Output the (X, Y) coordinate of the center of the cell containing the given text.  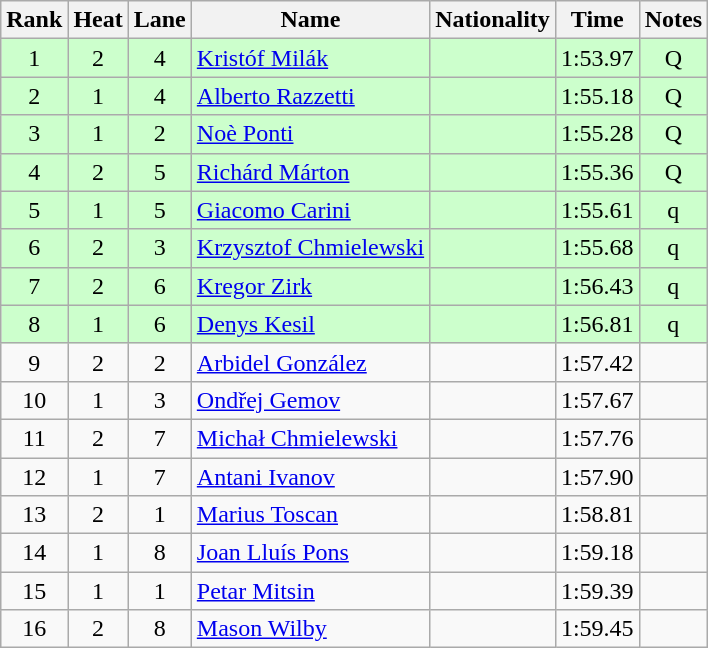
Name (310, 20)
1:59.18 (597, 553)
1:56.43 (597, 286)
16 (34, 629)
Alberto Razzetti (310, 96)
1:59.45 (597, 629)
1:57.90 (597, 477)
Petar Mitsin (310, 591)
11 (34, 438)
Arbidel González (310, 362)
Kristóf Milák (310, 58)
1:55.61 (597, 210)
1:57.42 (597, 362)
Antani Ivanov (310, 477)
Lane (160, 20)
1:57.76 (597, 438)
1:57.67 (597, 400)
1:55.28 (597, 134)
1:59.39 (597, 591)
1:53.97 (597, 58)
9 (34, 362)
Denys Kesil (310, 324)
Nationality (493, 20)
Heat (98, 20)
Rank (34, 20)
Giacomo Carini (310, 210)
Notes (673, 20)
12 (34, 477)
Ondřej Gemov (310, 400)
10 (34, 400)
Mason Wilby (310, 629)
Krzysztof Chmielewski (310, 248)
1:58.81 (597, 515)
13 (34, 515)
Joan Lluís Pons (310, 553)
14 (34, 553)
1:56.81 (597, 324)
Michał Chmielewski (310, 438)
Marius Toscan (310, 515)
Kregor Zirk (310, 286)
Richárd Márton (310, 172)
15 (34, 591)
1:55.18 (597, 96)
Time (597, 20)
Noè Ponti (310, 134)
1:55.36 (597, 172)
1:55.68 (597, 248)
